For the text-containing cell, return its midpoint in [x, y] coordinate format. 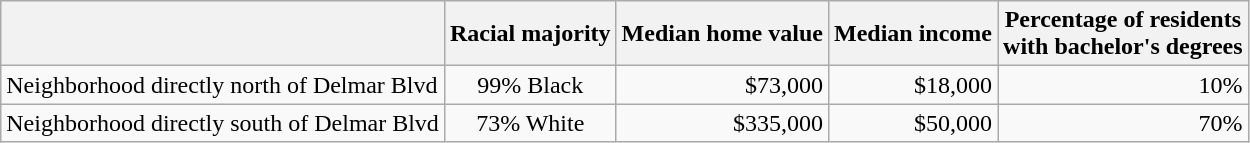
$50,000 [912, 123]
73% White [530, 123]
99% Black [530, 85]
10% [1124, 85]
Neighborhood directly south of Delmar Blvd [223, 123]
Percentage of residents with bachelor's degrees [1124, 34]
$335,000 [722, 123]
$73,000 [722, 85]
Median home value [722, 34]
Median income [912, 34]
Racial majority [530, 34]
70% [1124, 123]
$18,000 [912, 85]
Neighborhood directly north of Delmar Blvd [223, 85]
